Determine the [x, y] coordinate at the center of the cell enclosing the given text.  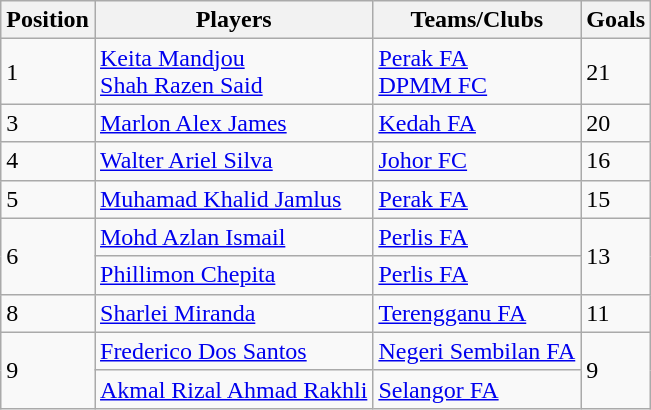
Sharlei Miranda [233, 313]
11 [616, 313]
3 [48, 123]
15 [616, 199]
Players [233, 20]
1 [48, 72]
Mohd Azlan Ismail [233, 237]
5 [48, 199]
6 [48, 256]
Johor FC [477, 161]
Goals [616, 20]
Marlon Alex James [233, 123]
Phillimon Chepita [233, 275]
16 [616, 161]
4 [48, 161]
Terengganu FA [477, 313]
13 [616, 256]
8 [48, 313]
20 [616, 123]
Muhamad Khalid Jamlus [233, 199]
21 [616, 72]
Perak FA DPMM FC [477, 72]
Negeri Sembilan FA [477, 351]
Walter Ariel Silva [233, 161]
Perak FA [477, 199]
Teams/Clubs [477, 20]
Akmal Rizal Ahmad Rakhli [233, 389]
Selangor FA [477, 389]
Keita Mandjou Shah Razen Said [233, 72]
Kedah FA [477, 123]
Position [48, 20]
Frederico Dos Santos [233, 351]
